Detect which cell encompasses the target text, then output its (x, y) center coordinate. 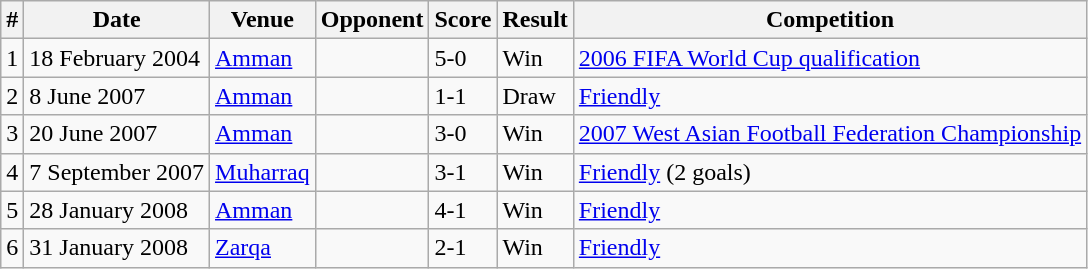
1-1 (463, 96)
Venue (263, 20)
Date (117, 20)
Result (535, 20)
Muharraq (263, 172)
1 (12, 58)
Friendly (2 goals) (830, 172)
Draw (535, 96)
3-0 (463, 134)
7 September 2007 (117, 172)
3 (12, 134)
2-1 (463, 248)
28 January 2008 (117, 210)
2007 West Asian Football Federation Championship (830, 134)
# (12, 20)
5-0 (463, 58)
20 June 2007 (117, 134)
3-1 (463, 172)
6 (12, 248)
Opponent (372, 20)
Zarqa (263, 248)
Competition (830, 20)
2006 FIFA World Cup qualification (830, 58)
Score (463, 20)
18 February 2004 (117, 58)
8 June 2007 (117, 96)
4 (12, 172)
31 January 2008 (117, 248)
2 (12, 96)
5 (12, 210)
4-1 (463, 210)
